Find where the given text appears and provide that cell's center as [X, Y] coordinate. 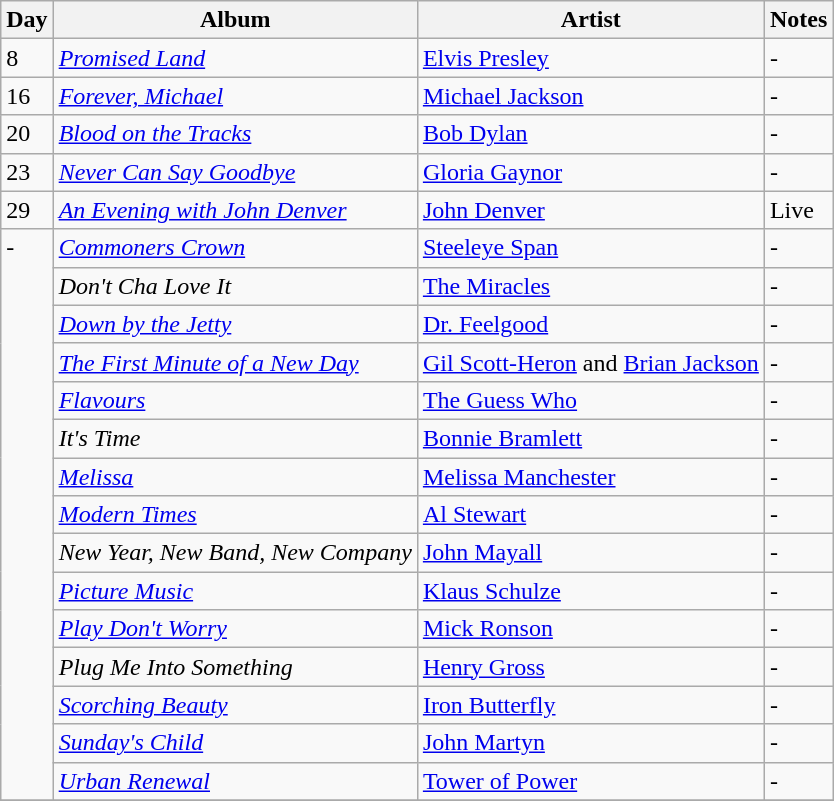
Don't Cha Love It [235, 286]
The Guess Who [590, 400]
Michael Jackson [590, 96]
Gloria Gaynor [590, 172]
Klaus Schulze [590, 591]
New Year, New Band, New Company [235, 553]
Album [235, 20]
Forever, Michael [235, 96]
Melissa Manchester [590, 477]
Day [27, 20]
Notes [798, 20]
Gil Scott-Heron and Brian Jackson [590, 362]
Henry Gross [590, 667]
Promised Land [235, 58]
Modern Times [235, 515]
Elvis Presley [590, 58]
16 [27, 96]
8 [27, 58]
Flavours [235, 400]
John Denver [590, 210]
Sunday's Child [235, 743]
Dr. Feelgood [590, 324]
John Mayall [590, 553]
An Evening with John Denver [235, 210]
Picture Music [235, 591]
Never Can Say Goodbye [235, 172]
Down by the Jetty [235, 324]
The First Minute of a New Day [235, 362]
Tower of Power [590, 781]
Melissa [235, 477]
Iron Butterfly [590, 705]
23 [27, 172]
It's Time [235, 438]
Al Stewart [590, 515]
Blood on the Tracks [235, 134]
Scorching Beauty [235, 705]
29 [27, 210]
John Martyn [590, 743]
Bob Dylan [590, 134]
The Miracles [590, 286]
Live [798, 210]
Commoners Crown [235, 248]
Urban Renewal [235, 781]
Bonnie Bramlett [590, 438]
Play Don't Worry [235, 629]
Artist [590, 20]
20 [27, 134]
Mick Ronson [590, 629]
Steeleye Span [590, 248]
Plug Me Into Something [235, 667]
